Identify which cell holds the provided text, then report its [x, y] central coordinate. 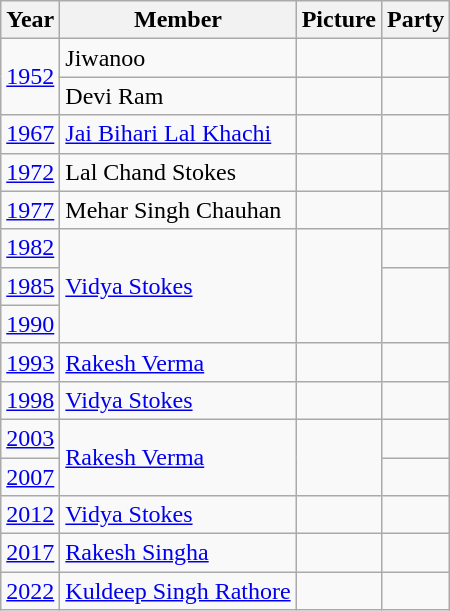
1990 [30, 324]
1967 [30, 134]
Mehar Singh Chauhan [178, 210]
1977 [30, 210]
1982 [30, 248]
1952 [30, 77]
2003 [30, 438]
1972 [30, 172]
Jiwanoo [178, 58]
Lal Chand Stokes [178, 172]
2007 [30, 477]
Picture [338, 20]
Year [30, 20]
Rakesh Singha [178, 553]
2012 [30, 515]
Devi Ram [178, 96]
1998 [30, 400]
Jai Bihari Lal Khachi [178, 134]
1985 [30, 286]
2022 [30, 591]
Kuldeep Singh Rathore [178, 591]
1993 [30, 362]
Party [415, 20]
Member [178, 20]
2017 [30, 553]
